Locate the cell with the specified text and output its [X, Y] center coordinate. 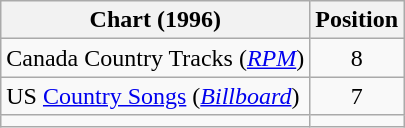
US Country Songs (Billboard) [156, 96]
Canada Country Tracks (RPM) [156, 58]
8 [357, 58]
7 [357, 96]
Position [357, 20]
Chart (1996) [156, 20]
